Identify which cell holds the provided text, then report its (x, y) central coordinate. 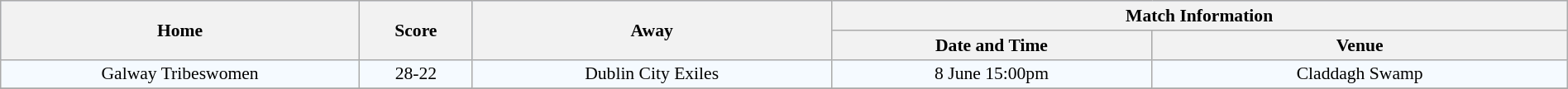
Away (652, 30)
Score (415, 30)
Galway Tribeswomen (180, 74)
Venue (1360, 45)
Home (180, 30)
Match Information (1199, 16)
Claddagh Swamp (1360, 74)
8 June 15:00pm (992, 74)
Dublin City Exiles (652, 74)
Date and Time (992, 45)
28-22 (415, 74)
